Return (X, Y) of the center of cell containing provided text 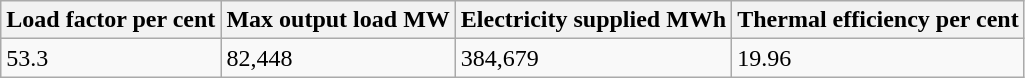
Thermal efficiency per cent (878, 20)
384,679 (593, 58)
Max output load MW (338, 20)
82,448 (338, 58)
Electricity supplied MWh (593, 20)
Load factor per cent (111, 20)
53.3 (111, 58)
19.96 (878, 58)
